Identify which cell holds the provided text, then report its (X, Y) central coordinate. 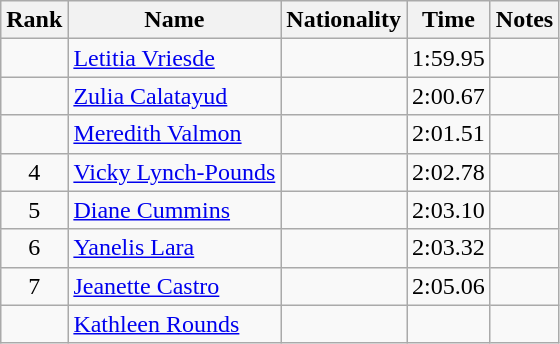
2:03.10 (449, 210)
Yanelis Lara (174, 248)
Name (174, 20)
Jeanette Castro (174, 286)
Vicky Lynch-Pounds (174, 172)
Notes (524, 20)
2:01.51 (449, 134)
Zulia Calatayud (174, 96)
4 (34, 172)
5 (34, 210)
2:02.78 (449, 172)
2:00.67 (449, 96)
Time (449, 20)
Rank (34, 20)
7 (34, 286)
6 (34, 248)
1:59.95 (449, 58)
Meredith Valmon (174, 134)
2:05.06 (449, 286)
Diane Cummins (174, 210)
Letitia Vriesde (174, 58)
2:03.32 (449, 248)
Nationality (344, 20)
Kathleen Rounds (174, 324)
